Return the (x, y) coordinate for the center point of the cell that contains the specified text.  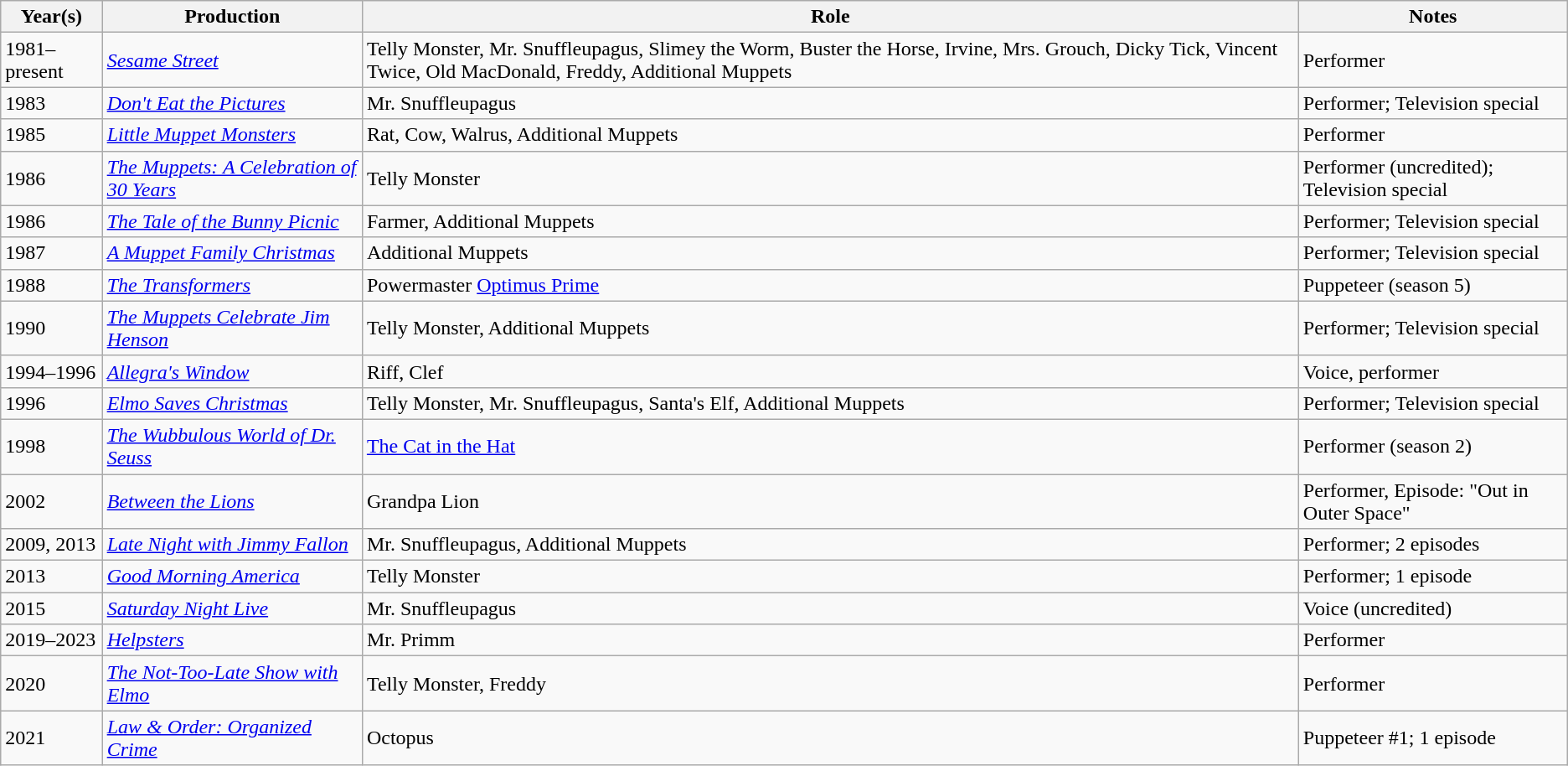
Notes (1432, 17)
Powermaster Optimus Prime (830, 285)
Mr. Snuffleupagus, Additional Muppets (830, 545)
The Muppets: A Celebration of 30 Years (232, 178)
Don't Eat the Pictures (232, 103)
1998 (52, 446)
1985 (52, 135)
The Tale of the Bunny Picnic (232, 221)
Law & Order: Organized Crime (232, 738)
1981–present (52, 60)
Puppeteer (season 5) (1432, 285)
Telly Monster, Additional Muppets (830, 329)
Sesame Street (232, 60)
A Muppet Family Christmas (232, 253)
Riff, Clef (830, 371)
Late Night with Jimmy Fallon (232, 545)
Performer; 2 episodes (1432, 545)
Between the Lions (232, 501)
2002 (52, 501)
Telly Monster, Freddy (830, 684)
Performer (season 2) (1432, 446)
Elmo Saves Christmas (232, 403)
2021 (52, 738)
Farmer, Additional Muppets (830, 221)
Voice, performer (1432, 371)
Additional Muppets (830, 253)
Year(s) (52, 17)
Performer (uncredited); Television special (1432, 178)
Performer, Episode: "Out in Outer Space" (1432, 501)
1988 (52, 285)
The Transformers (232, 285)
The Muppets Celebrate Jim Henson (232, 329)
Good Morning America (232, 577)
Performer; 1 episode (1432, 577)
Production (232, 17)
The Not-Too-Late Show with Elmo (232, 684)
1990 (52, 329)
Octopus (830, 738)
Allegra's Window (232, 371)
Mr. Primm (830, 640)
1983 (52, 103)
Puppeteer #1; 1 episode (1432, 738)
Saturday Night Live (232, 608)
Helpsters (232, 640)
2020 (52, 684)
Role (830, 17)
Voice (uncredited) (1432, 608)
1996 (52, 403)
2013 (52, 577)
Rat, Cow, Walrus, Additional Muppets (830, 135)
2019–2023 (52, 640)
The Wubbulous World of Dr. Seuss (232, 446)
The Cat in the Hat (830, 446)
Telly Monster, Mr. Snuffleupagus, Santa's Elf, Additional Muppets (830, 403)
Little Muppet Monsters (232, 135)
2009, 2013 (52, 545)
Grandpa Lion (830, 501)
1987 (52, 253)
1994–1996 (52, 371)
2015 (52, 608)
